Search for the cell housing the specified text and yield its [x, y] center coordinate. 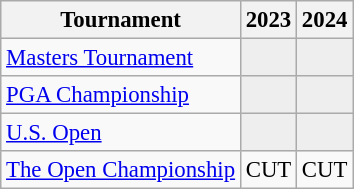
PGA Championship [121, 95]
Tournament [121, 20]
The Open Championship [121, 170]
U.S. Open [121, 133]
Masters Tournament [121, 58]
2023 [268, 20]
2024 [325, 20]
